Locate the cell with the specified text and output its (X, Y) center coordinate. 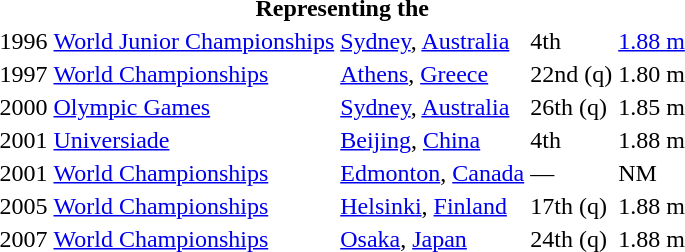
Helsinki, Finland (432, 206)
26th (q) (572, 107)
Edmonton, Canada (432, 173)
— (572, 173)
Universiade (194, 140)
World Junior Championships (194, 41)
22nd (q) (572, 74)
Beijing, China (432, 140)
Olympic Games (194, 107)
17th (q) (572, 206)
Athens, Greece (432, 74)
